Locate the cell with the specified text and output its (X, Y) center coordinate. 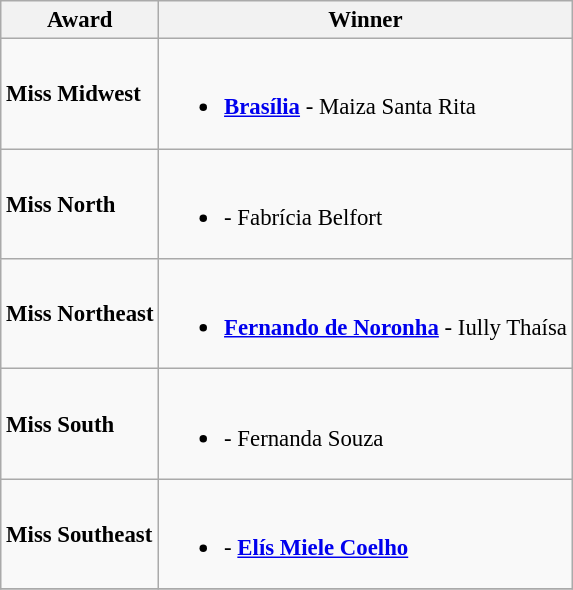
Winner (366, 20)
Brasília - Maiza Santa Rita (366, 94)
- Fernanda Souza (366, 424)
Miss South (80, 424)
Miss North (80, 204)
Fernando de Noronha - Iully Thaísa (366, 314)
Award (80, 20)
- Fabrícia Belfort (366, 204)
Miss Northeast (80, 314)
Miss Southeast (80, 534)
Miss Midwest (80, 94)
- Elís Miele Coelho (366, 534)
